Provide the (x, y) coordinate of the cell's center where the given text is located.  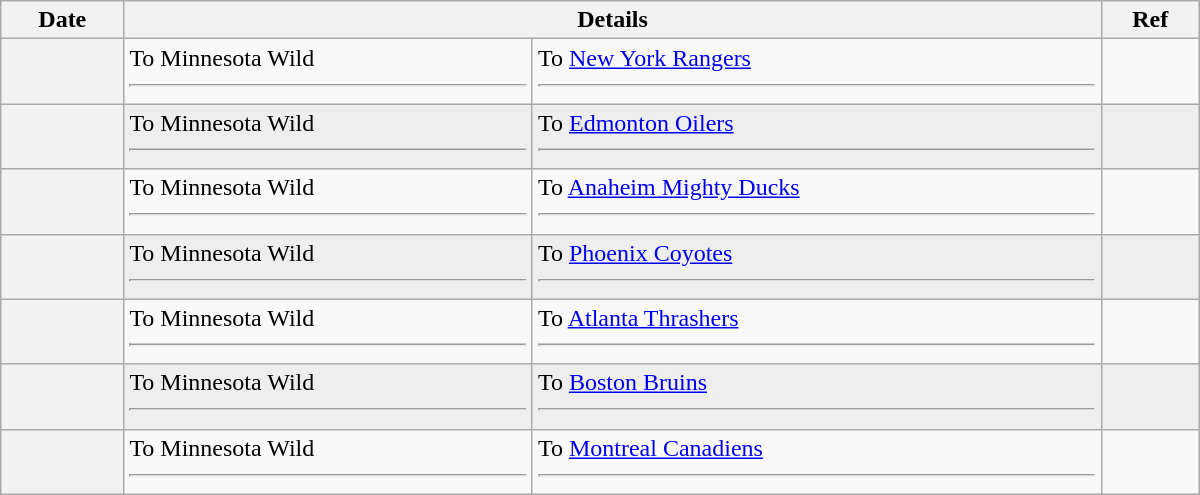
To New York Rangers (816, 72)
To Montreal Canadiens (816, 462)
Date (62, 20)
To Anaheim Mighty Ducks (816, 202)
To Phoenix Coyotes (816, 266)
Details (612, 20)
To Atlanta Thrashers (816, 332)
To Edmonton Oilers (816, 136)
Ref (1150, 20)
To Boston Bruins (816, 396)
